Identify which cell holds the provided text, then report its [X, Y] central coordinate. 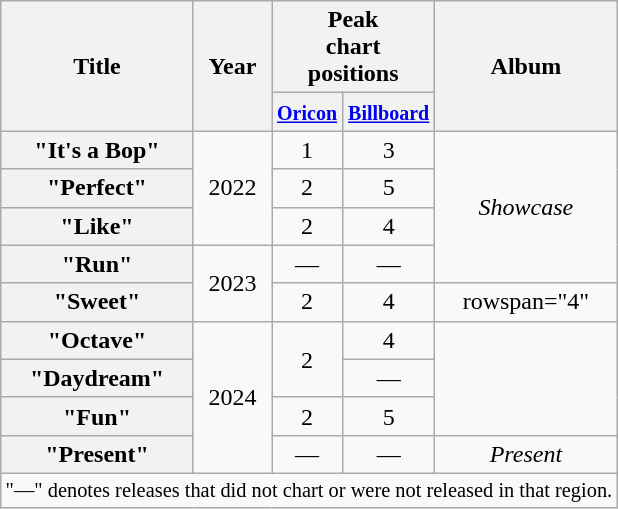
"Present" [98, 454]
"Fun" [98, 416]
Showcase [526, 207]
2023 [232, 283]
Oricon [308, 112]
"Sweet" [98, 302]
"—" denotes releases that did not chart or were not released in that region. [309, 490]
2024 [232, 397]
Present [526, 454]
"Daydream" [98, 378]
Peak chart positions [354, 47]
"It's a Bop" [98, 150]
Billboard [389, 112]
Album [526, 66]
rowspan="4" [526, 302]
"Run" [98, 264]
"Perfect" [98, 188]
1 [308, 150]
Year [232, 66]
"Octave" [98, 340]
"Like" [98, 226]
3 [389, 150]
2022 [232, 188]
Title [98, 66]
